Identify which cell holds the provided text, then report its (X, Y) central coordinate. 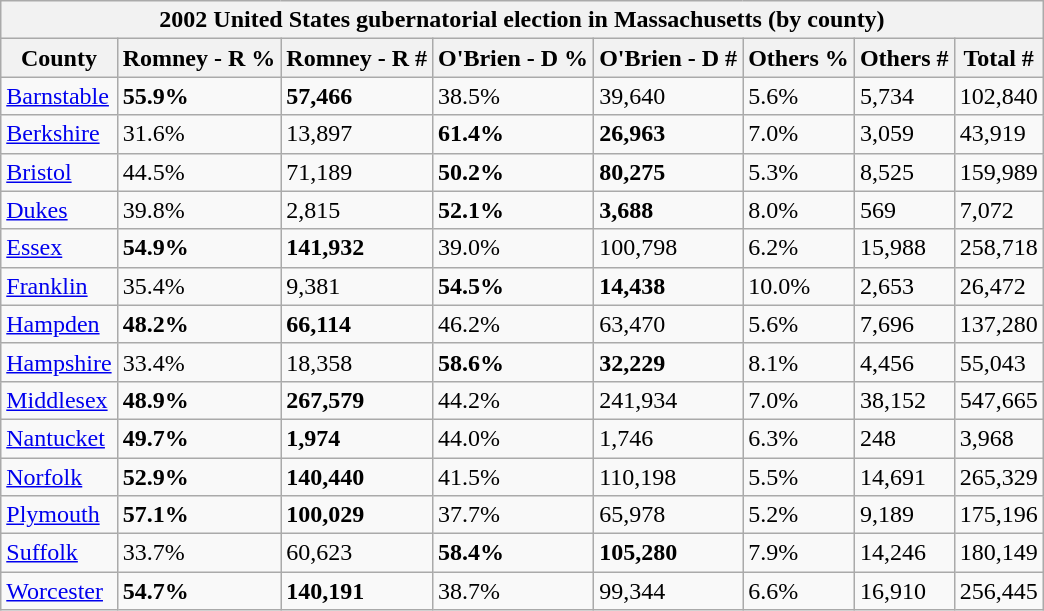
6.3% (799, 438)
569 (904, 210)
175,196 (998, 515)
65,978 (668, 515)
39,640 (668, 96)
110,198 (668, 477)
5.2% (799, 515)
31.6% (199, 134)
7,696 (904, 324)
Berkshire (59, 134)
8.0% (799, 210)
258,718 (998, 248)
O'Brien - D % (514, 58)
39.0% (514, 248)
3,059 (904, 134)
71,189 (357, 172)
5,734 (904, 96)
141,932 (357, 248)
49.7% (199, 438)
26,472 (998, 286)
7.9% (799, 553)
547,665 (998, 400)
Essex (59, 248)
1,746 (668, 438)
Barnstable (59, 96)
Norfolk (59, 477)
140,440 (357, 477)
Middlesex (59, 400)
Romney - R % (199, 58)
241,934 (668, 400)
4,456 (904, 362)
102,840 (998, 96)
Hampshire (59, 362)
Others # (904, 58)
137,280 (998, 324)
256,445 (998, 591)
54.5% (514, 286)
50.2% (514, 172)
52.1% (514, 210)
15,988 (904, 248)
44.0% (514, 438)
Bristol (59, 172)
80,275 (668, 172)
57,466 (357, 96)
8,525 (904, 172)
Total # (998, 58)
54.7% (199, 591)
44.2% (514, 400)
265,329 (998, 477)
5.3% (799, 172)
57.1% (199, 515)
39.8% (199, 210)
Others % (799, 58)
46.2% (514, 324)
5.5% (799, 477)
14,246 (904, 553)
Plymouth (59, 515)
County (59, 58)
14,438 (668, 286)
3,688 (668, 210)
Dukes (59, 210)
2002 United States gubernatorial election in Massachusetts (by county) (522, 20)
58.6% (514, 362)
Worcester (59, 591)
48.2% (199, 324)
37.7% (514, 515)
13,897 (357, 134)
248 (904, 438)
18,358 (357, 362)
43,919 (998, 134)
52.9% (199, 477)
8.1% (799, 362)
2,653 (904, 286)
63,470 (668, 324)
66,114 (357, 324)
99,344 (668, 591)
100,798 (668, 248)
55.9% (199, 96)
267,579 (357, 400)
61.4% (514, 134)
38.7% (514, 591)
180,149 (998, 553)
14,691 (904, 477)
10.0% (799, 286)
159,989 (998, 172)
Hampden (59, 324)
O'Brien - D # (668, 58)
7,072 (998, 210)
9,381 (357, 286)
100,029 (357, 515)
3,968 (998, 438)
140,191 (357, 591)
Suffolk (59, 553)
16,910 (904, 591)
48.9% (199, 400)
32,229 (668, 362)
Franklin (59, 286)
33.4% (199, 362)
6.6% (799, 591)
105,280 (668, 553)
2,815 (357, 210)
Romney - R # (357, 58)
60,623 (357, 553)
35.4% (199, 286)
1,974 (357, 438)
38.5% (514, 96)
6.2% (799, 248)
33.7% (199, 553)
54.9% (199, 248)
44.5% (199, 172)
Nantucket (59, 438)
9,189 (904, 515)
26,963 (668, 134)
41.5% (514, 477)
58.4% (514, 553)
55,043 (998, 362)
38,152 (904, 400)
